Output the [x, y] coordinate of the center of the cell containing the given text.  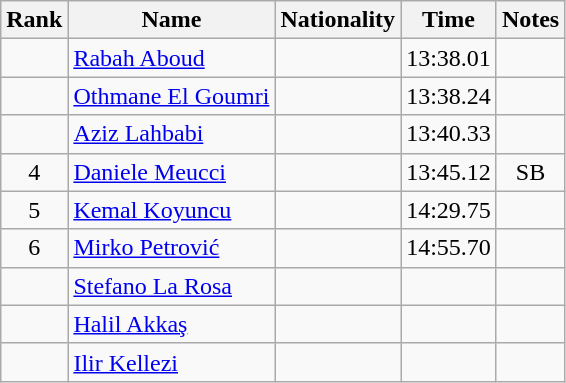
Rabah Aboud [172, 58]
14:29.75 [449, 210]
6 [34, 248]
Name [172, 20]
Othmane El Goumri [172, 96]
SB [530, 172]
13:38.01 [449, 58]
Time [449, 20]
14:55.70 [449, 248]
13:40.33 [449, 134]
Notes [530, 20]
13:38.24 [449, 96]
4 [34, 172]
Halil Akkaş [172, 324]
Nationality [338, 20]
Stefano La Rosa [172, 286]
13:45.12 [449, 172]
Mirko Petrović [172, 248]
Kemal Koyuncu [172, 210]
Ilir Kellezi [172, 362]
5 [34, 210]
Aziz Lahbabi [172, 134]
Rank [34, 20]
Daniele Meucci [172, 172]
